Output the [x, y] coordinate of the center of the cell containing the given text.  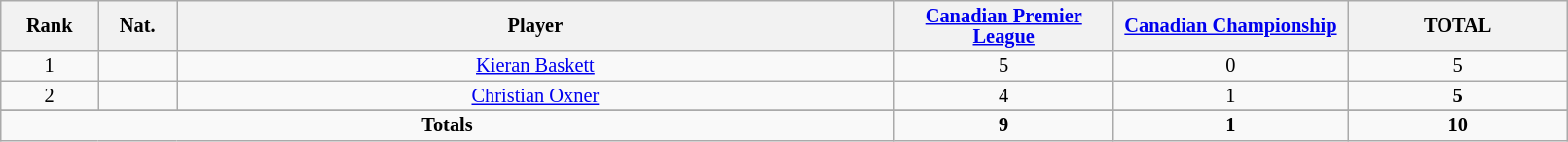
4 [1003, 95]
Canadian Premier League [1003, 25]
Totals [448, 124]
Canadian Championship [1230, 25]
Player [535, 25]
Kieran Baskett [535, 66]
Rank [50, 25]
Nat. [138, 25]
10 [1458, 124]
TOTAL [1458, 25]
Christian Oxner [535, 95]
0 [1230, 66]
2 [50, 95]
9 [1003, 124]
